Find where the given text appears and provide that cell's center as (x, y) coordinate. 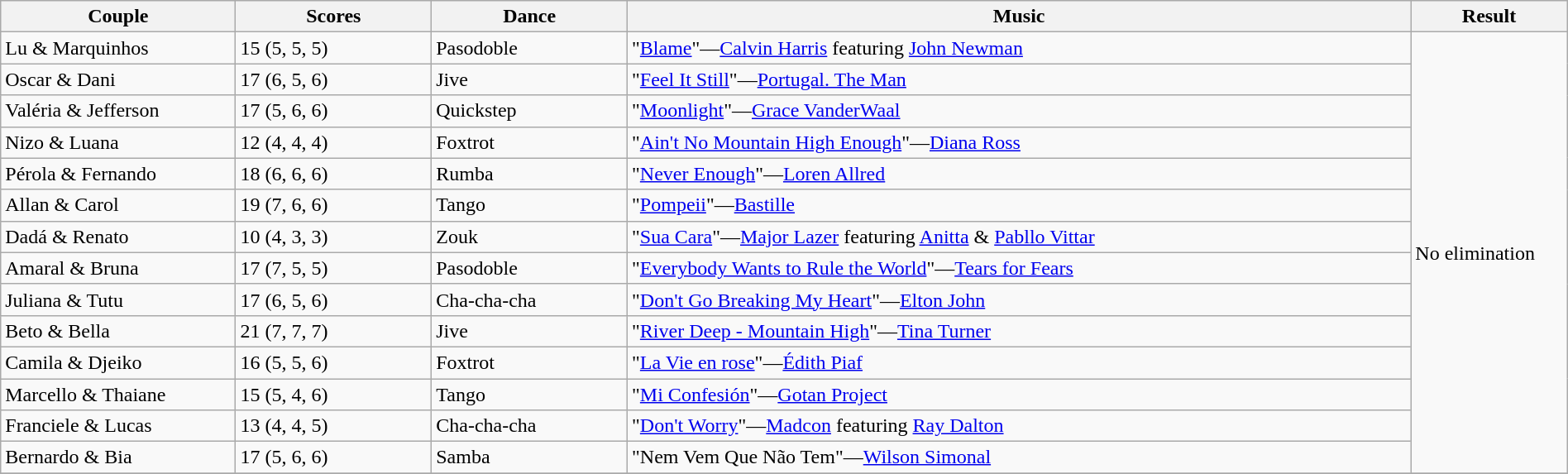
Lu & Marquinhos (118, 48)
Oscar & Dani (118, 79)
No elimination (1489, 253)
Juliana & Tutu (118, 299)
Bernardo & Bia (118, 457)
"Ain't No Mountain High Enough"—Diana Ross (1019, 142)
19 (7, 6, 6) (334, 205)
Samba (529, 457)
Rumba (529, 174)
Marcello & Thaiane (118, 395)
"Feel It Still"—Portugal. The Man (1019, 79)
18 (6, 6, 6) (334, 174)
"Don't Go Breaking My Heart"—Elton John (1019, 299)
13 (4, 4, 5) (334, 426)
Camila & Djeiko (118, 362)
Scores (334, 17)
12 (4, 4, 4) (334, 142)
"Pompeii"—Bastille (1019, 205)
Allan & Carol (118, 205)
Valéria & Jefferson (118, 111)
"Blame"—Calvin Harris featuring John Newman (1019, 48)
Couple (118, 17)
17 (7, 5, 5) (334, 268)
16 (5, 5, 6) (334, 362)
15 (5, 4, 6) (334, 395)
Beto & Bella (118, 331)
"River Deep - Mountain High"—Tina Turner (1019, 331)
"Don't Worry"—Madcon featuring Ray Dalton (1019, 426)
Nizo & Luana (118, 142)
"Moonlight"—Grace VanderWaal (1019, 111)
Dadá & Renato (118, 237)
Quickstep (529, 111)
"Everybody Wants to Rule the World"—Tears for Fears (1019, 268)
"La Vie en rose"—Édith Piaf (1019, 362)
Dance (529, 17)
Zouk (529, 237)
"Never Enough"—Loren Allred (1019, 174)
Pérola & Fernando (118, 174)
"Mi Confesión"—Gotan Project (1019, 395)
10 (4, 3, 3) (334, 237)
"Sua Cara"—Major Lazer featuring Anitta & Pabllo Vittar (1019, 237)
Music (1019, 17)
Result (1489, 17)
15 (5, 5, 5) (334, 48)
Amaral & Bruna (118, 268)
21 (7, 7, 7) (334, 331)
"Nem Vem Que Não Tem"—Wilson Simonal (1019, 457)
Franciele & Lucas (118, 426)
